Scan for the cell matching the given text and deliver its (x, y) coordinate at center. 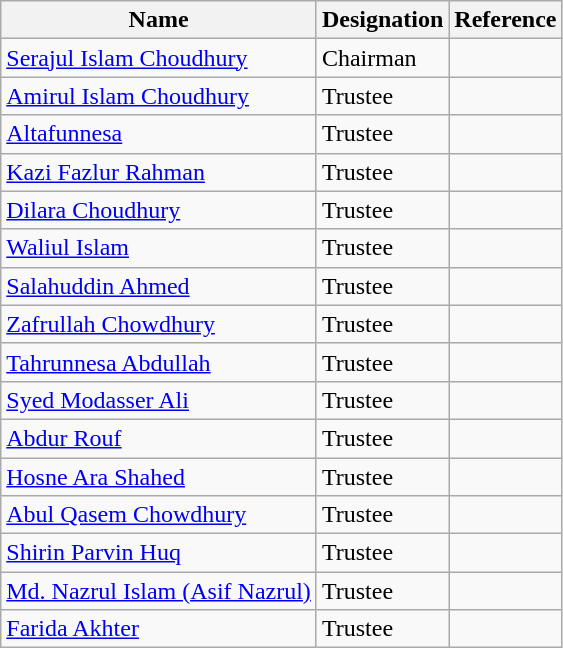
Farida Akhter (159, 629)
Serajul Islam Choudhury (159, 58)
Reference (506, 20)
Designation (382, 20)
Md. Nazrul Islam (Asif Nazrul) (159, 591)
Altafunnesa (159, 134)
Shirin Parvin Huq (159, 553)
Tahrunnesa Abdullah (159, 362)
Waliul Islam (159, 248)
Salahuddin Ahmed (159, 286)
Name (159, 20)
Zafrullah Chowdhury (159, 324)
Amirul Islam Choudhury (159, 96)
Hosne Ara Shahed (159, 477)
Chairman (382, 58)
Dilara Choudhury (159, 210)
Abdur Rouf (159, 438)
Kazi Fazlur Rahman (159, 172)
Syed Modasser Ali (159, 400)
Abul Qasem Chowdhury (159, 515)
